Identify which cell holds the provided text, then report its [X, Y] central coordinate. 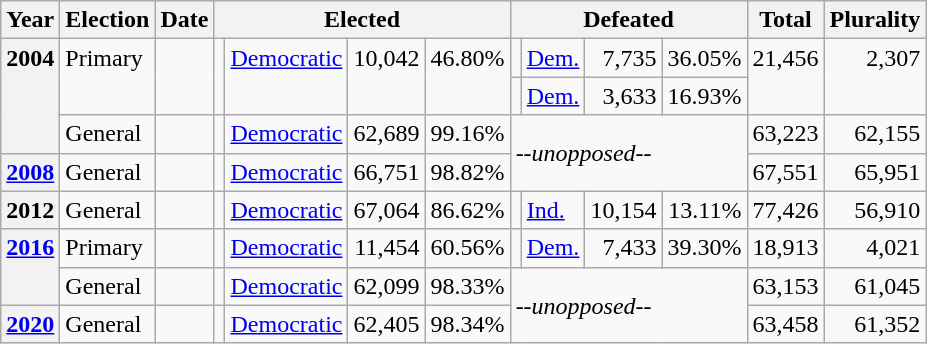
99.16% [468, 134]
7,735 [624, 58]
2016 [30, 267]
3,633 [624, 96]
62,155 [875, 134]
10,042 [386, 77]
Plurality [875, 20]
46.80% [468, 77]
13.11% [704, 210]
62,689 [386, 134]
18,913 [786, 248]
62,405 [386, 324]
2,307 [875, 77]
63,153 [786, 286]
2020 [30, 324]
63,223 [786, 134]
Ind. [553, 210]
98.82% [468, 172]
7,433 [624, 248]
Election [108, 20]
Total [786, 20]
77,426 [786, 210]
Year [30, 20]
16.93% [704, 96]
2008 [30, 172]
10,154 [624, 210]
2004 [30, 96]
21,456 [786, 77]
67,064 [386, 210]
56,910 [875, 210]
60.56% [468, 248]
Date [184, 20]
98.34% [468, 324]
61,352 [875, 324]
61,045 [875, 286]
62,099 [386, 286]
98.33% [468, 286]
39.30% [704, 248]
2012 [30, 210]
67,551 [786, 172]
Defeated [628, 20]
66,751 [386, 172]
36.05% [704, 58]
Elected [362, 20]
86.62% [468, 210]
63,458 [786, 324]
65,951 [875, 172]
4,021 [875, 248]
11,454 [386, 248]
